Identify which cell holds the provided text, then report its (x, y) central coordinate. 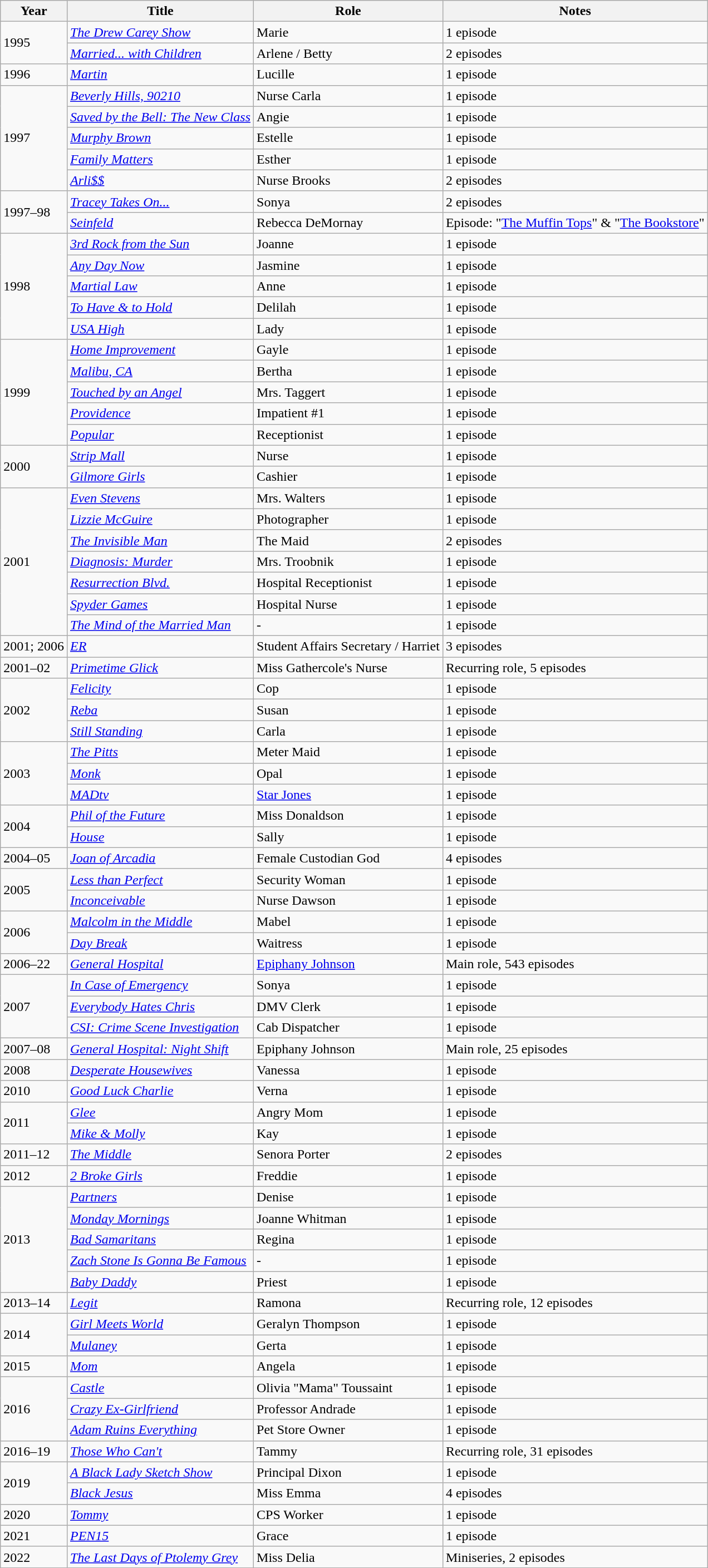
Hospital Receptionist (348, 583)
Tommy (160, 1515)
Priest (348, 1281)
Olivia "Mama" Toussaint (348, 1388)
Girl Meets World (160, 1324)
Hospital Nurse (348, 604)
CPS Worker (348, 1515)
Sally (348, 837)
2013–14 (34, 1303)
2022 (34, 1557)
Cab Dispatcher (348, 1028)
Legit (160, 1303)
1998 (34, 286)
2002 (34, 710)
1997 (34, 138)
PEN15 (160, 1536)
Malibu, CA (160, 371)
Carla (348, 731)
2001–02 (34, 668)
2006 (34, 932)
Zach Stone Is Gonna Be Famous (160, 1260)
Gayle (348, 350)
Waitress (348, 943)
Gerta (348, 1345)
Seinfeld (160, 223)
The Pitts (160, 752)
Miss Gathercole's Nurse (348, 668)
Arlene / Betty (348, 53)
Angry Mom (348, 1112)
Strip Mall (160, 456)
Diagnosis: Murder (160, 561)
Touched by an Angel (160, 392)
Everybody Hates Chris (160, 1007)
Opal (348, 773)
Susan (348, 710)
Recurring role, 12 episodes (575, 1303)
2021 (34, 1536)
Primetime Glick (160, 668)
2000 (34, 466)
Martin (160, 75)
Mulaney (160, 1345)
Recurring role, 31 episodes (575, 1451)
Grace (348, 1536)
3rd Rock from the Sun (160, 244)
Angie (348, 117)
Lucille (348, 75)
Reba (160, 710)
The Drew Carey Show (160, 32)
Security Woman (348, 879)
The Mind of the Married Man (160, 625)
The Maid (348, 540)
Resurrection Blvd. (160, 583)
Still Standing (160, 731)
Desperate Housewives (160, 1070)
Even Stevens (160, 498)
Title (160, 11)
Joan of Arcadia (160, 858)
Main role, 543 episodes (575, 964)
A Black Lady Sketch Show (160, 1472)
2015 (34, 1367)
Miss Delia (348, 1557)
2006–22 (34, 964)
2001; 2006 (34, 647)
1995 (34, 43)
Kay (348, 1133)
Principal Dixon (348, 1472)
2016 (34, 1409)
ER (160, 647)
Inconceivable (160, 900)
General Hospital: Night Shift (160, 1049)
The Middle (160, 1155)
Felicity (160, 689)
2007–08 (34, 1049)
Murphy Brown (160, 138)
General Hospital (160, 964)
Cashier (348, 477)
Angela (348, 1367)
Monk (160, 773)
Denise (348, 1197)
Delilah (348, 308)
Day Break (160, 943)
Star Jones (348, 795)
Vanessa (348, 1070)
Arli$$ (160, 180)
Lizzie McGuire (160, 519)
Castle (160, 1388)
Recurring role, 5 episodes (575, 668)
2014 (34, 1335)
Bad Samaritans (160, 1239)
Meter Maid (348, 752)
Jasmine (348, 265)
The Last Days of Ptolemy Grey (160, 1557)
Black Jesus (160, 1493)
Female Custodian God (348, 858)
2011 (34, 1123)
Ramona (348, 1303)
Family Matters (160, 159)
Mabel (348, 921)
Crazy Ex-Girlfriend (160, 1409)
2012 (34, 1176)
2004 (34, 826)
2003 (34, 773)
Receptionist (348, 435)
Miniseries, 2 episodes (575, 1557)
Esther (348, 159)
Less than Perfect (160, 879)
2007 (34, 1007)
Photographer (348, 519)
1999 (34, 392)
2004–05 (34, 858)
Tammy (348, 1451)
Senora Porter (348, 1155)
Mrs. Troobnik (348, 561)
Those Who Can't (160, 1451)
Partners (160, 1197)
Impatient #1 (348, 413)
DMV Clerk (348, 1007)
Mike & Molly (160, 1133)
Estelle (348, 138)
Role (348, 11)
The Invisible Man (160, 540)
Malcolm in the Middle (160, 921)
2016–19 (34, 1451)
Notes (575, 11)
2020 (34, 1515)
Nurse Dawson (348, 900)
Freddie (348, 1176)
Miss Emma (348, 1493)
Tracey Takes On... (160, 201)
2008 (34, 1070)
Saved by the Bell: The New Class (160, 117)
Joanne Whitman (348, 1218)
Gilmore Girls (160, 477)
2010 (34, 1091)
2 Broke Girls (160, 1176)
Any Day Now (160, 265)
Good Luck Charlie (160, 1091)
2005 (34, 890)
To Have & to Hold (160, 308)
2011–12 (34, 1155)
Cop (348, 689)
3 episodes (575, 647)
Rebecca DeMornay (348, 223)
CSI: Crime Scene Investigation (160, 1028)
Mrs. Taggert (348, 392)
House (160, 837)
2019 (34, 1483)
Adam Ruins Everything (160, 1430)
Pet Store Owner (348, 1430)
Phil of the Future (160, 816)
Main role, 25 episodes (575, 1049)
2001 (34, 561)
Bertha (348, 371)
Miss Donaldson (348, 816)
Year (34, 11)
Joanne (348, 244)
Marie (348, 32)
Regina (348, 1239)
Nurse Carla (348, 96)
Student Affairs Secretary / Harriet (348, 647)
Mrs. Walters (348, 498)
MADtv (160, 795)
USA High (160, 329)
Married... with Children (160, 53)
2013 (34, 1239)
Glee (160, 1112)
Spyder Games (160, 604)
Lady (348, 329)
Martial Law (160, 287)
Home Improvement (160, 350)
Providence (160, 413)
Beverly Hills, 90210 (160, 96)
Episode: "The Muffin Tops" & "The Bookstore" (575, 223)
Mom (160, 1367)
Popular (160, 435)
Anne (348, 287)
Monday Mornings (160, 1218)
Geralyn Thompson (348, 1324)
Baby Daddy (160, 1281)
In Case of Emergency (160, 985)
1997–98 (34, 212)
Nurse Brooks (348, 180)
Nurse (348, 456)
Verna (348, 1091)
1996 (34, 75)
Professor Andrade (348, 1409)
